Output the [X, Y] coordinate of the center of the cell containing the given text.  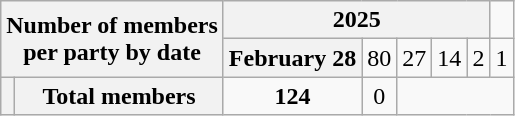
124 [292, 96]
27 [414, 58]
Total members [120, 96]
0 [380, 96]
1 [502, 58]
2025 [356, 20]
14 [450, 58]
February 28 [292, 58]
Number of membersper party by date [112, 39]
2 [478, 58]
80 [380, 58]
